Scan for the cell matching the given text and deliver its [x, y] coordinate at center. 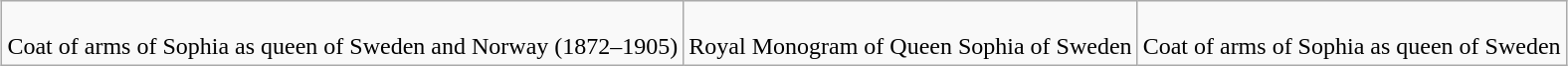
Coat of arms of Sophia as queen of Sweden and Norway (1872–1905) [342, 34]
Royal Monogram of Queen Sophia of Sweden [910, 34]
Coat of arms of Sophia as queen of Sweden [1351, 34]
